Return (X, Y) of the center of cell containing provided text 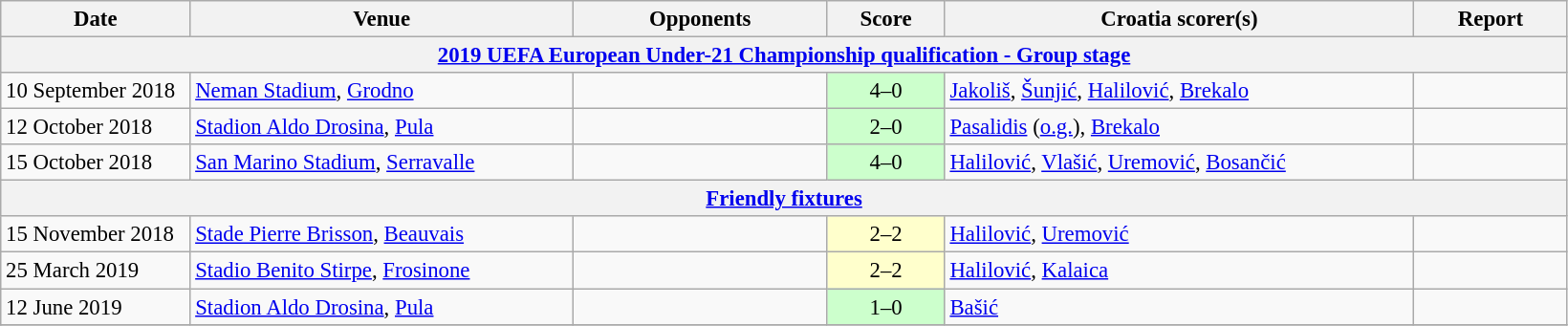
Halilović, Uremović (1180, 234)
Venue (382, 19)
15 November 2018 (96, 234)
2019 UEFA European Under-21 Championship qualification - Group stage (784, 55)
Friendly fixtures (784, 199)
15 October 2018 (96, 163)
Stade Pierre Brisson, Beauvais (382, 234)
12 June 2019 (96, 307)
Bašić (1180, 307)
Jakoliš, Šunjić, Halilović, Brekalo (1180, 91)
Date (96, 19)
Stadio Benito Stirpe, Frosinone (382, 271)
Neman Stadium, Grodno (382, 91)
Pasalidis (o.g.), Brekalo (1180, 127)
10 September 2018 (96, 91)
Report (1492, 19)
1–0 (885, 307)
Croatia scorer(s) (1180, 19)
Halilović, Kalaica (1180, 271)
2–0 (885, 127)
12 October 2018 (96, 127)
Score (885, 19)
Opponents (700, 19)
25 March 2019 (96, 271)
San Marino Stadium, Serravalle (382, 163)
Halilović, Vlašić, Uremović, Bosančić (1180, 163)
